Extract the [X, Y] coordinate from the center of the cell holding the provided text.  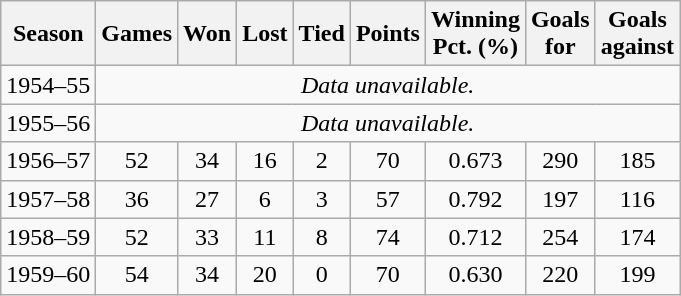
1957–58 [48, 199]
1955–56 [48, 123]
Won [208, 34]
WinningPct. (%) [475, 34]
Lost [265, 34]
Tied [322, 34]
Season [48, 34]
6 [265, 199]
36 [137, 199]
54 [137, 275]
290 [560, 161]
0.792 [475, 199]
2 [322, 161]
0.712 [475, 237]
Games [137, 34]
0 [322, 275]
220 [560, 275]
199 [637, 275]
Goalsfor [560, 34]
0.630 [475, 275]
185 [637, 161]
1958–59 [48, 237]
116 [637, 199]
0.673 [475, 161]
1954–55 [48, 85]
1959–60 [48, 275]
74 [388, 237]
16 [265, 161]
33 [208, 237]
Goalsagainst [637, 34]
174 [637, 237]
3 [322, 199]
8 [322, 237]
254 [560, 237]
20 [265, 275]
11 [265, 237]
27 [208, 199]
1956–57 [48, 161]
Points [388, 34]
197 [560, 199]
57 [388, 199]
